Locate the cell with the specified text and output its (X, Y) center coordinate. 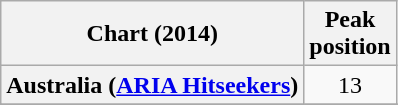
Chart (2014) (152, 34)
Peakposition (350, 34)
13 (350, 85)
Australia (ARIA Hitseekers) (152, 85)
